Return (X, Y) of the center of cell containing provided text 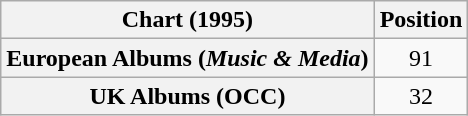
Chart (1995) (188, 20)
UK Albums (OCC) (188, 96)
91 (421, 58)
32 (421, 96)
European Albums (Music & Media) (188, 58)
Position (421, 20)
